Search for the cell housing the specified text and yield its (x, y) center coordinate. 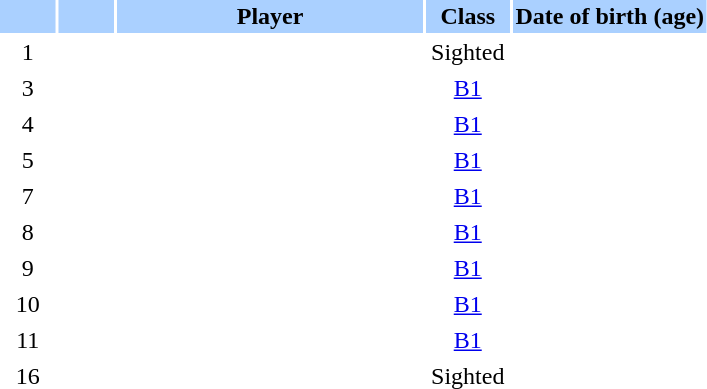
10 (28, 304)
5 (28, 160)
Sighted (468, 52)
Date of birth (age) (610, 16)
3 (28, 88)
1 (28, 52)
Class (468, 16)
4 (28, 124)
8 (28, 232)
Player (270, 16)
11 (28, 340)
9 (28, 268)
7 (28, 196)
